Capture the cell that displays the provided text and extract its (x, y) central coordinate. 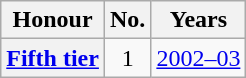
1 (127, 58)
No. (127, 20)
2002–03 (198, 58)
Honour (53, 20)
Fifth tier (53, 58)
Years (198, 20)
